For the text-containing cell, return its midpoint in [x, y] coordinate format. 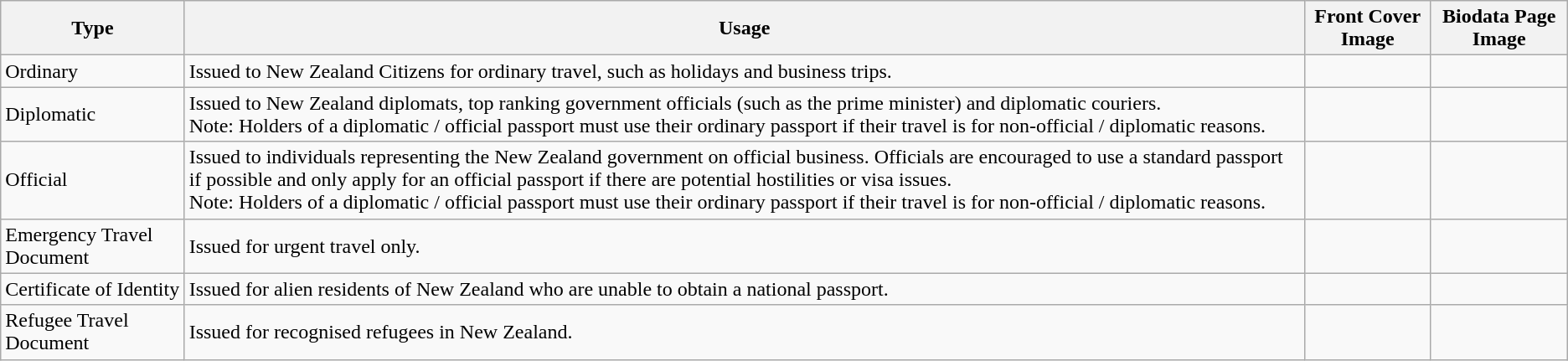
Front Cover Image [1367, 28]
Diplomatic [92, 114]
Issued for urgent travel only. [744, 246]
Usage [744, 28]
Certificate of Identity [92, 289]
Issued for recognised refugees in New Zealand. [744, 332]
Emergency Travel Document [92, 246]
Ordinary [92, 71]
Type [92, 28]
Refugee Travel Document [92, 332]
Issued for alien residents of New Zealand who are unable to obtain a national passport. [744, 289]
Official [92, 180]
Biodata Page Image [1499, 28]
Issued to New Zealand Citizens for ordinary travel, such as holidays and business trips. [744, 71]
